From the cell containing the given text, extract its center point as (x, y) coordinate. 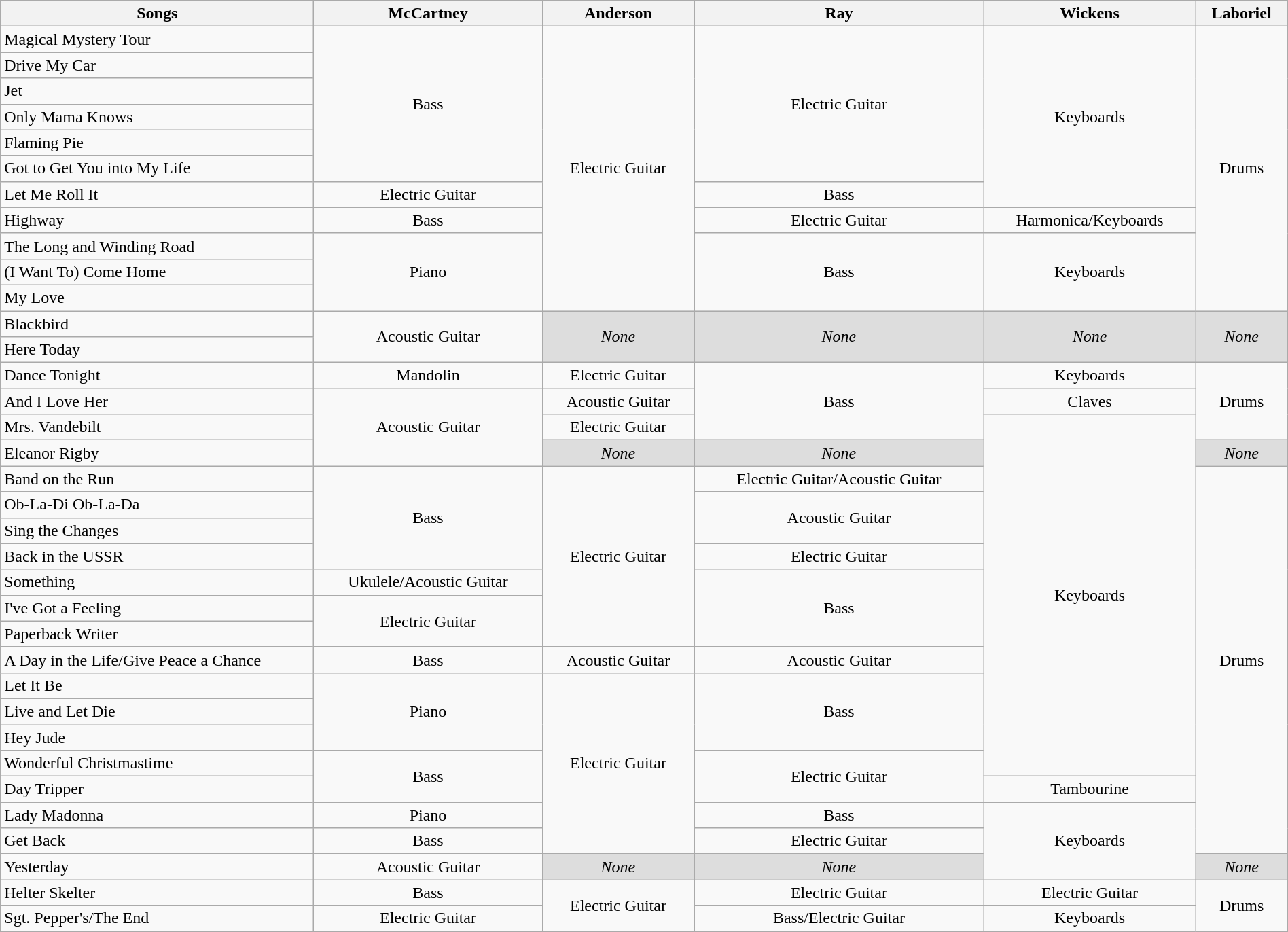
Ukulele/Acoustic Guitar (428, 582)
Only Mama Knows (158, 117)
McCartney (428, 14)
Eleanor Rigby (158, 453)
The Long and Winding Road (158, 246)
Anderson (618, 14)
Lady Madonna (158, 815)
I've Got a Feeling (158, 608)
Harmonica/Keyboards (1090, 220)
Wickens (1090, 14)
Tambourine (1090, 789)
Sing the Changes (158, 531)
And I Love Her (158, 401)
Dance Tonight (158, 376)
Ray (839, 14)
Jet (158, 91)
Get Back (158, 841)
Hey Jude (158, 737)
(I Want To) Come Home (158, 272)
Paperback Writer (158, 634)
Live and Let Die (158, 711)
Back in the USSR (158, 556)
Here Today (158, 350)
Band on the Run (158, 479)
Helter Skelter (158, 893)
Wonderful Christmastime (158, 764)
Blackbird (158, 324)
Bass/Electric Guitar (839, 918)
Highway (158, 220)
Sgt. Pepper's/The End (158, 918)
Drive My Car (158, 65)
Something (158, 582)
Yesterday (158, 867)
Mandolin (428, 376)
Laboriel (1242, 14)
Let Me Roll It (158, 194)
Let It Be (158, 685)
My Love (158, 298)
Magical Mystery Tour (158, 39)
Ob-La-Di Ob-La-Da (158, 505)
A Day in the Life/Give Peace a Chance (158, 660)
Electric Guitar/Acoustic Guitar (839, 479)
Day Tripper (158, 789)
Songs (158, 14)
Claves (1090, 401)
Mrs. Vandebilt (158, 427)
Got to Get You into My Life (158, 168)
Flaming Pie (158, 143)
